Detect which cell encompasses the target text, then output its [x, y] center coordinate. 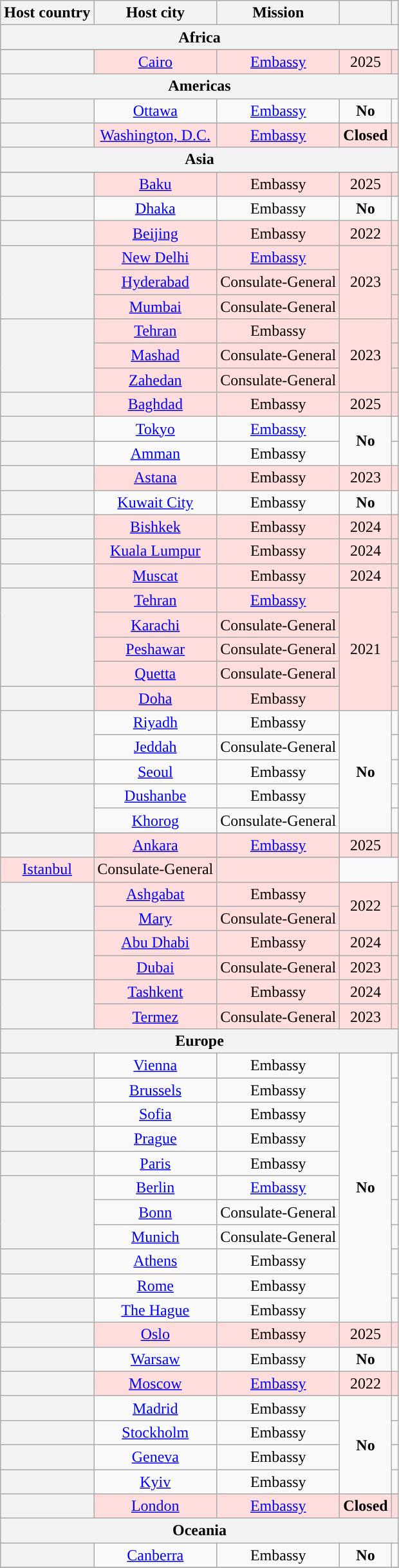
Moscow [156, 1383]
Ashgabat [156, 894]
Mashad [156, 356]
Paris [156, 1163]
Peshawar [156, 649]
Dubai [156, 967]
Dhaka [156, 208]
Prague [156, 1139]
New Delhi [156, 257]
Astana [156, 478]
Asia [199, 160]
Abu Dhabi [156, 943]
Quetta [156, 673]
Hyderabad [156, 282]
Tashkent [156, 992]
Madrid [156, 1408]
Istanbul [48, 870]
Stockholm [156, 1432]
Athens [156, 1261]
Doha [156, 698]
Brussels [156, 1090]
Vienna [156, 1065]
Geneva [156, 1457]
Kuala Lumpur [156, 551]
Rome [156, 1286]
Seoul [156, 772]
Beijing [156, 233]
Tokyo [156, 429]
Americas [199, 86]
Berlin [156, 1188]
Khorog [156, 821]
Ottawa [156, 111]
2021 [366, 649]
Baghdad [156, 405]
Europe [199, 1041]
The Hague [156, 1310]
Riyadh [156, 723]
Mumbai [156, 307]
Karachi [156, 624]
Oceania [199, 1531]
Cairo [156, 62]
London [156, 1506]
Host country [48, 13]
Washington, D.C. [156, 135]
Termez [156, 1016]
Ankara [156, 845]
Oslo [156, 1335]
Zahedan [156, 380]
Bonn [156, 1212]
Host city [156, 13]
Jeddah [156, 747]
Kuwait City [156, 502]
Munich [156, 1237]
Amman [156, 453]
Mission [278, 13]
Kyiv [156, 1481]
Warsaw [156, 1359]
Muscat [156, 576]
Baku [156, 184]
Canberra [156, 1555]
Dushanbe [156, 796]
Mary [156, 918]
Sofia [156, 1115]
Africa [199, 37]
Bishkek [156, 527]
